Find where the given text appears and provide that cell's center as (x, y) coordinate. 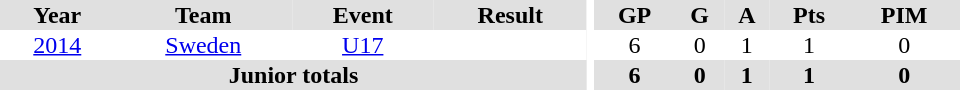
Junior totals (294, 75)
A (747, 15)
PIM (904, 15)
G (700, 15)
Team (204, 15)
GP (635, 15)
Year (58, 15)
Pts (810, 15)
Result (511, 15)
Event (363, 15)
U17 (363, 45)
Sweden (204, 45)
2014 (58, 45)
